Detect which cell encompasses the target text, then output its (X, Y) center coordinate. 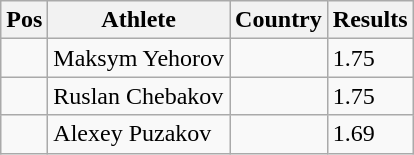
Maksym Yehorov (139, 58)
Athlete (139, 20)
Ruslan Chebakov (139, 96)
Pos (24, 20)
1.69 (370, 134)
Results (370, 20)
Alexey Puzakov (139, 134)
Country (279, 20)
